Locate the cell with the specified text and output its [X, Y] center coordinate. 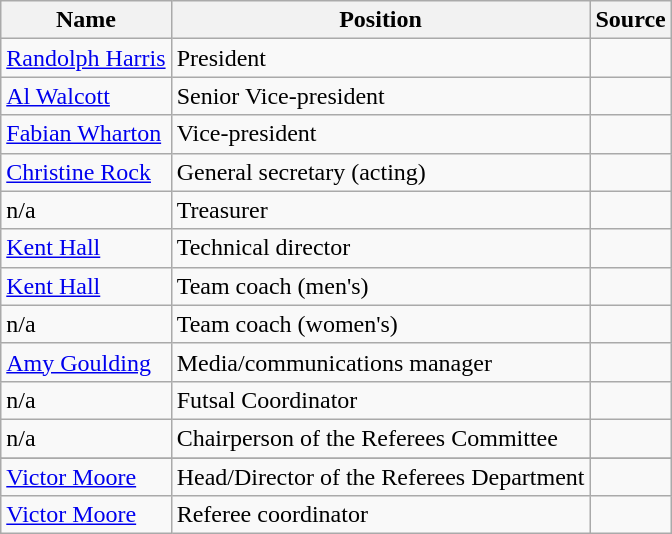
President [380, 58]
Fabian Wharton [86, 134]
Position [380, 20]
Head/Director of the Referees Department [380, 477]
Vice-president [380, 134]
Al Walcott [86, 96]
Christine Rock [86, 172]
Name [86, 20]
Media/communications manager [380, 362]
Team coach (men's) [380, 286]
Chairperson of the Referees Committee [380, 438]
Senior Vice-president [380, 96]
Treasurer [380, 210]
Technical director [380, 248]
Randolph Harris [86, 58]
Amy Goulding [86, 362]
Referee coordinator [380, 515]
Futsal Coordinator [380, 400]
Team coach (women's) [380, 324]
General secretary (acting) [380, 172]
Source [630, 20]
